For the text-containing cell, return its midpoint in (x, y) coordinate format. 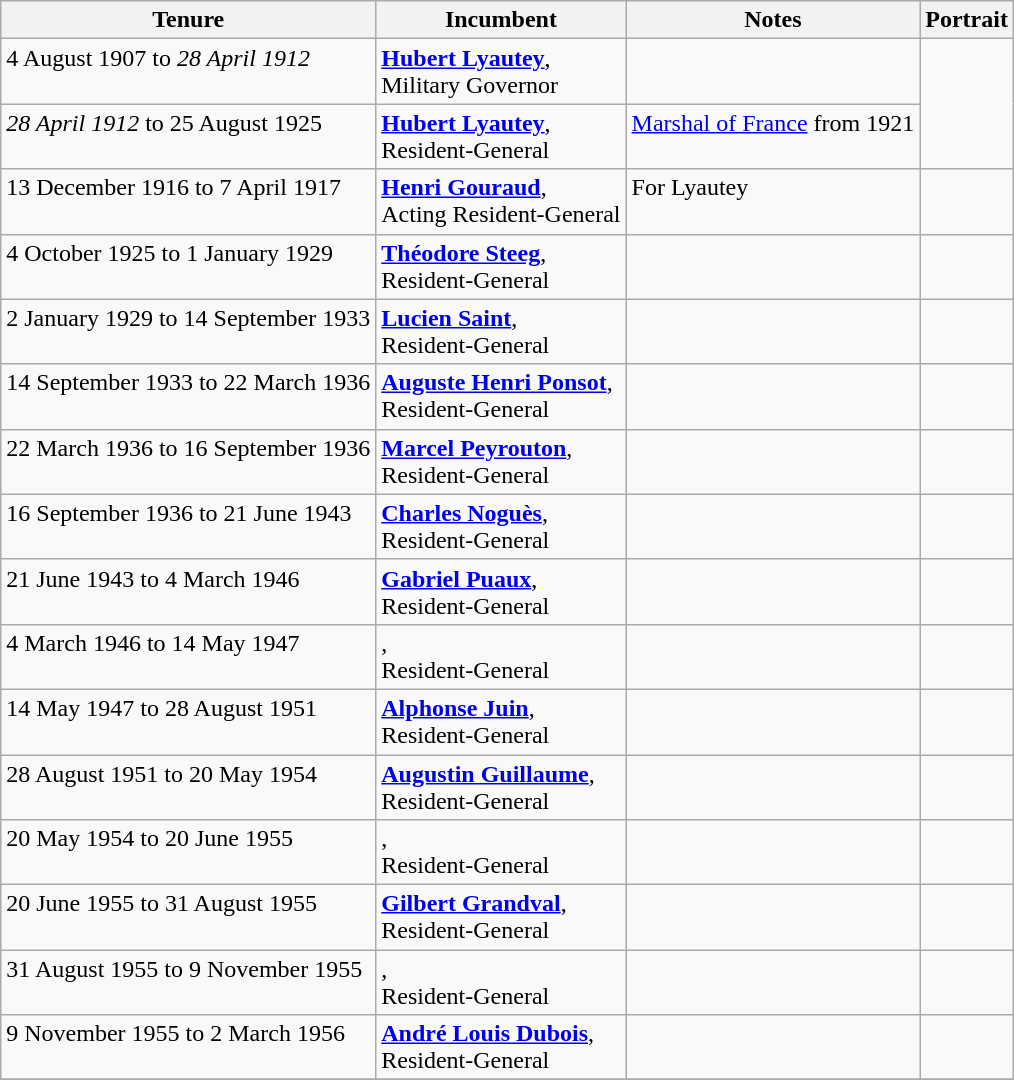
20 May 1954 to 20 June 1955 (188, 852)
Charles Noguès, Resident-General (501, 526)
16 September 1936 to 21 June 1943 (188, 526)
Portrait (967, 20)
Alphonse Juin, Resident-General (501, 722)
Marshal of France from 1921 (773, 136)
Henri Gouraud, Acting Resident-General (501, 202)
Théodore Steeg, Resident-General (501, 266)
Hubert Lyautey, Resident-General (501, 136)
Auguste Henri Ponsot, Resident-General (501, 396)
14 September 1933 to 22 March 1936 (188, 396)
Incumbent (501, 20)
9 November 1955 to 2 March 1956 (188, 1048)
28 August 1951 to 20 May 1954 (188, 786)
4 October 1925 to 1 January 1929 (188, 266)
14 May 1947 to 28 August 1951 (188, 722)
31 August 1955 to 9 November 1955 (188, 982)
Tenure (188, 20)
André Louis Dubois, Resident-General (501, 1048)
Marcel Peyrouton, Resident-General (501, 462)
Notes (773, 20)
For Lyautey (773, 202)
Gabriel Puaux, Resident-General (501, 592)
Lucien Saint, Resident-General (501, 332)
22 March 1936 to 16 September 1936 (188, 462)
Gilbert Grandval, Resident-General (501, 918)
4 August 1907 to 28 April 1912 (188, 72)
4 March 1946 to 14 May 1947 (188, 656)
13 December 1916 to 7 April 1917 (188, 202)
2 January 1929 to 14 September 1933 (188, 332)
Augustin Guillaume, Resident-General (501, 786)
28 April 1912 to 25 August 1925 (188, 136)
21 June 1943 to 4 March 1946 (188, 592)
Hubert Lyautey, Military Governor (501, 72)
20 June 1955 to 31 August 1955 (188, 918)
